For the text-containing cell, return its midpoint in (X, Y) coordinate format. 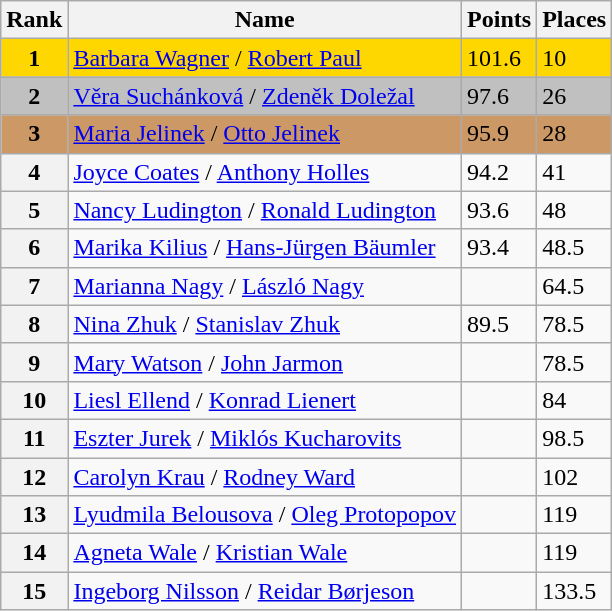
Ingeborg Nilsson / Reidar Børjeson (265, 591)
Eszter Jurek / Miklós Kucharovits (265, 438)
7 (34, 286)
14 (34, 553)
5 (34, 210)
Barbara Wagner / Robert Paul (265, 58)
Marika Kilius / Hans-Jürgen Bäumler (265, 248)
133.5 (574, 591)
Points (500, 20)
4 (34, 172)
89.5 (500, 324)
Mary Watson / John Jarmon (265, 362)
Rank (34, 20)
48 (574, 210)
Lyudmila Belousova / Oleg Protopopov (265, 515)
Liesl Ellend / Konrad Lienert (265, 400)
93.6 (500, 210)
11 (34, 438)
94.2 (500, 172)
64.5 (574, 286)
15 (34, 591)
Places (574, 20)
28 (574, 134)
26 (574, 96)
Agneta Wale / Kristian Wale (265, 553)
Nancy Ludington / Ronald Ludington (265, 210)
102 (574, 477)
1 (34, 58)
2 (34, 96)
8 (34, 324)
9 (34, 362)
Maria Jelinek / Otto Jelinek (265, 134)
Věra Suchánková / Zdeněk Doležal (265, 96)
Marianna Nagy / László Nagy (265, 286)
Nina Zhuk / Stanislav Zhuk (265, 324)
Joyce Coates / Anthony Holles (265, 172)
6 (34, 248)
101.6 (500, 58)
Carolyn Krau / Rodney Ward (265, 477)
13 (34, 515)
48.5 (574, 248)
98.5 (574, 438)
97.6 (500, 96)
93.4 (500, 248)
3 (34, 134)
84 (574, 400)
95.9 (500, 134)
Name (265, 20)
12 (34, 477)
41 (574, 172)
